Extract the (x, y) coordinate from the center of the cell holding the provided text.  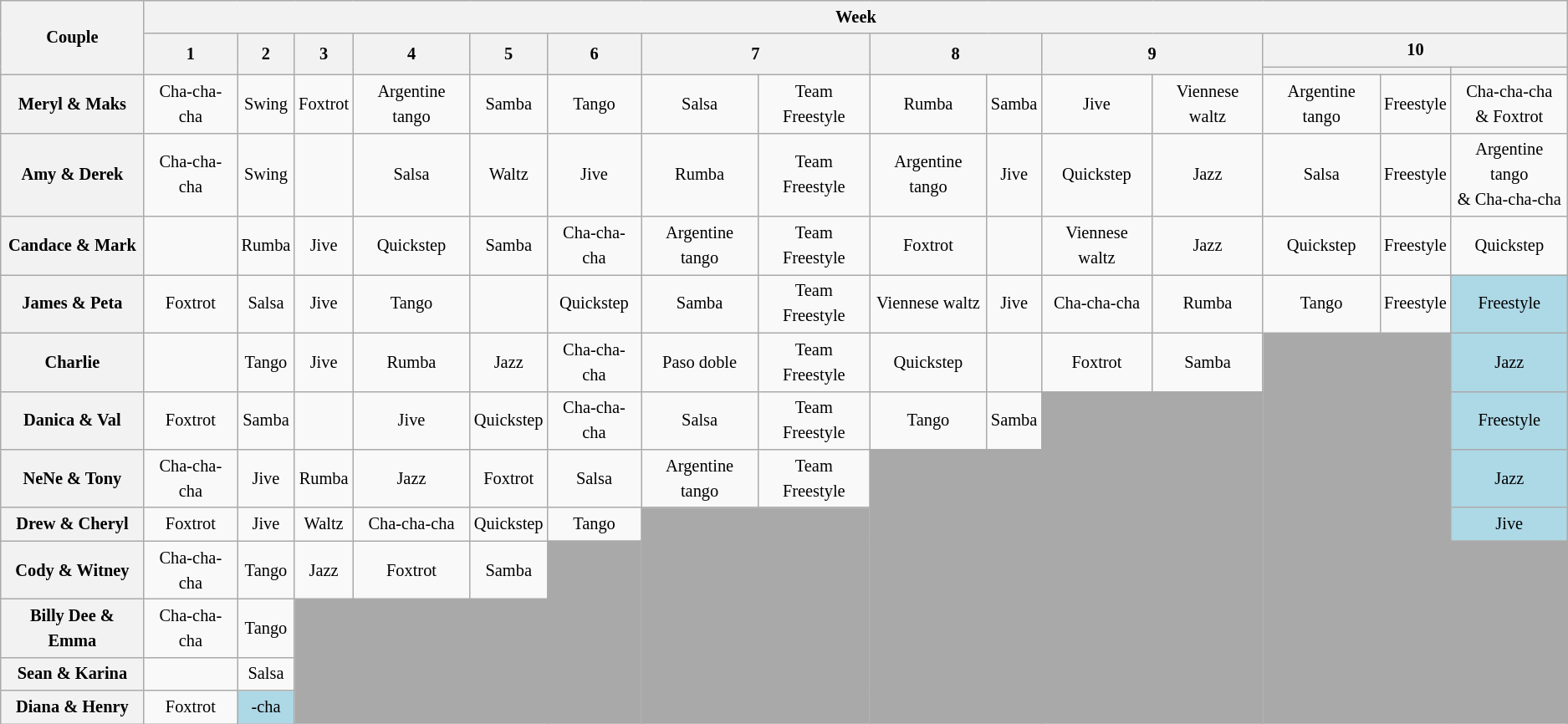
Week (856, 17)
9 (1152, 54)
4 (411, 54)
Meryl & Maks (72, 104)
James & Peta (72, 303)
-cha (266, 707)
Argentine tango& Cha-cha-cha (1509, 175)
Sean & Karina (72, 674)
Amy & Derek (72, 175)
3 (324, 54)
NeNe & Tony (72, 478)
Danica & Val (72, 421)
5 (508, 54)
2 (266, 54)
6 (594, 54)
Diana & Henry (72, 707)
Paso doble (700, 362)
Candace & Mark (72, 246)
Couple (72, 37)
1 (191, 54)
Cody & Witney (72, 570)
Drew & Cheryl (72, 524)
Billy Dee & Emma (72, 628)
8 (955, 54)
7 (756, 54)
10 (1415, 50)
Charlie (72, 362)
Cha-cha-cha& Foxtrot (1509, 104)
